Identify which cell holds the provided text, then report its [X, Y] central coordinate. 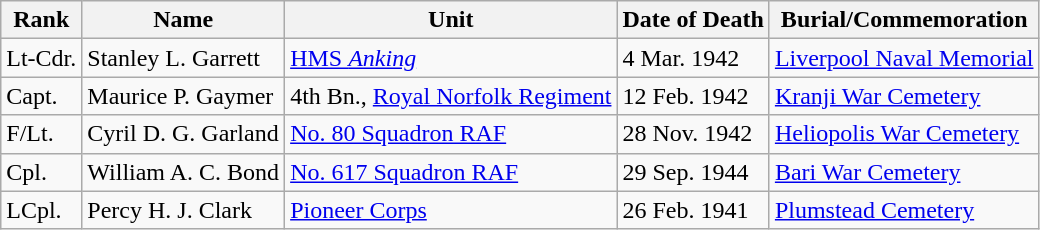
William A. C. Bond [184, 172]
No. 80 Squadron RAF [451, 134]
29 Sep. 1944 [693, 172]
12 Feb. 1942 [693, 96]
Pioneer Corps [451, 210]
Unit [451, 20]
Name [184, 20]
Maurice P. Gaymer [184, 96]
Kranji War Cemetery [904, 96]
HMS Anking [451, 58]
Liverpool Naval Memorial [904, 58]
Stanley L. Garrett [184, 58]
LCpl. [42, 210]
Percy H. J. Clark [184, 210]
Lt-Cdr. [42, 58]
Capt. [42, 96]
28 Nov. 1942 [693, 134]
4 Mar. 1942 [693, 58]
Plumstead Cemetery [904, 210]
No. 617 Squadron RAF [451, 172]
Date of Death [693, 20]
4th Bn., Royal Norfolk Regiment [451, 96]
Rank [42, 20]
Cyril D. G. Garland [184, 134]
Cpl. [42, 172]
Heliopolis War Cemetery [904, 134]
26 Feb. 1941 [693, 210]
Burial/Commemoration [904, 20]
F/Lt. [42, 134]
Bari War Cemetery [904, 172]
